Find where the given text appears and provide that cell's center as [x, y] coordinate. 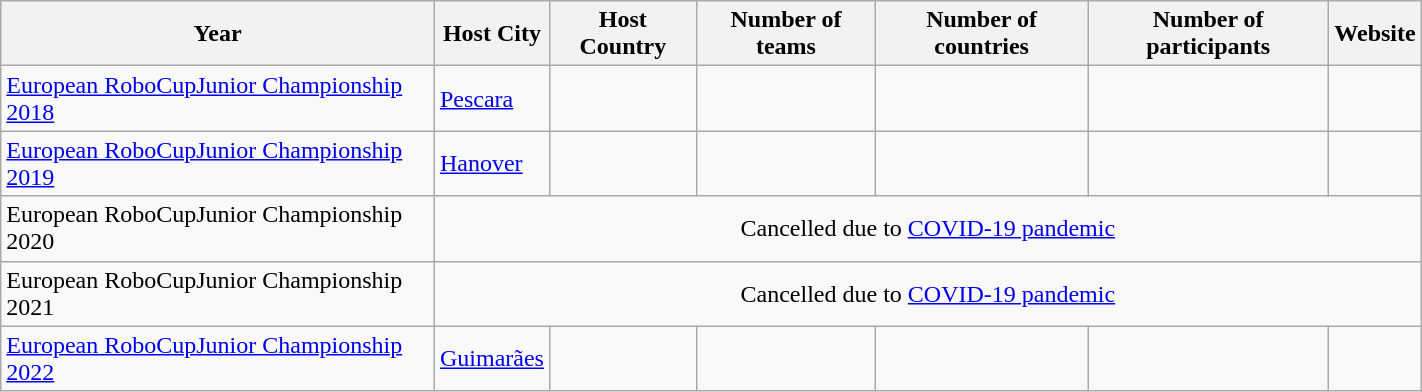
Year [218, 34]
Number of participants [1208, 34]
European RoboCupJunior Championship 2018 [218, 98]
Hanover [492, 164]
Host Country [622, 34]
European RoboCupJunior Championship 2020 [218, 228]
Website [1375, 34]
European RoboCupJunior Championship 2022 [218, 358]
Number of teams [786, 34]
Number of countries [982, 34]
European RoboCupJunior Championship 2019 [218, 164]
Guimarães [492, 358]
European RoboCupJunior Championship 2021 [218, 294]
Host City [492, 34]
Pescara [492, 98]
